Capture the cell that displays the provided text and extract its (x, y) central coordinate. 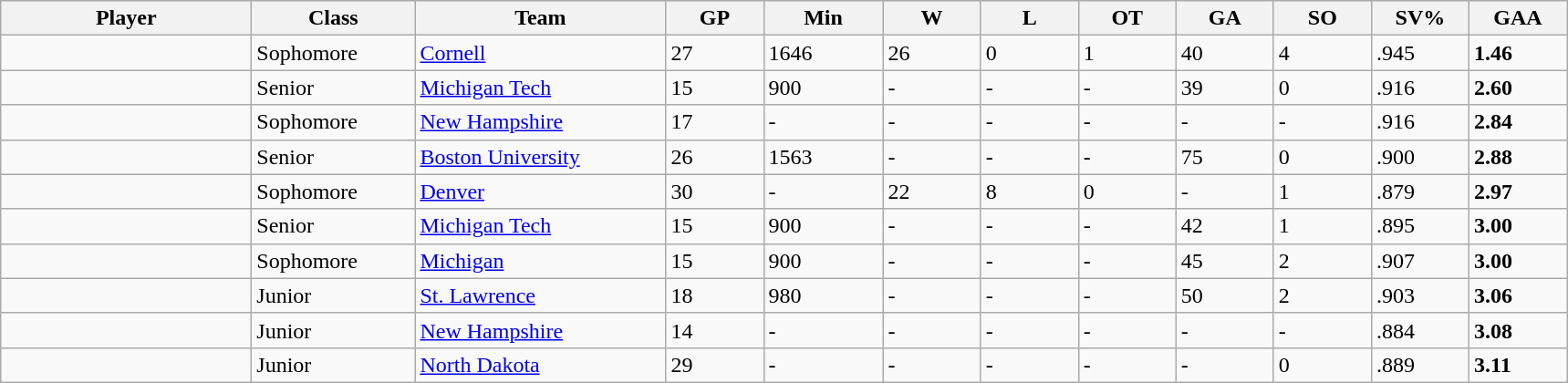
30 (715, 191)
27 (715, 53)
18 (715, 295)
.900 (1419, 157)
Cornell (540, 53)
3.11 (1518, 365)
4 (1323, 53)
2.97 (1518, 191)
.903 (1419, 295)
17 (715, 122)
29 (715, 365)
.907 (1419, 261)
Min (823, 18)
OT (1127, 18)
North Dakota (540, 365)
3.06 (1518, 295)
.945 (1419, 53)
SV% (1419, 18)
2.84 (1518, 122)
.879 (1419, 191)
Michigan (540, 261)
Boston University (540, 157)
St. Lawrence (540, 295)
42 (1224, 226)
.884 (1419, 330)
1563 (823, 157)
GA (1224, 18)
.895 (1419, 226)
SO (1323, 18)
Team (540, 18)
Player (126, 18)
8 (1029, 191)
75 (1224, 157)
3.08 (1518, 330)
GAA (1518, 18)
1646 (823, 53)
W (932, 18)
L (1029, 18)
50 (1224, 295)
2.88 (1518, 157)
1.46 (1518, 53)
39 (1224, 88)
Denver (540, 191)
980 (823, 295)
Class (334, 18)
14 (715, 330)
40 (1224, 53)
GP (715, 18)
.889 (1419, 365)
45 (1224, 261)
2.60 (1518, 88)
22 (932, 191)
